Extract the [x, y] coordinate from the center of the cell holding the provided text.  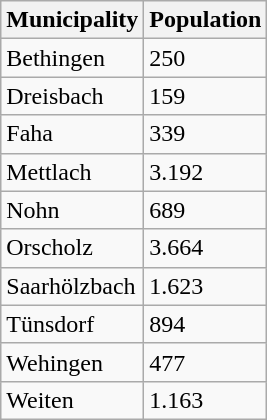
3.192 [206, 172]
3.664 [206, 248]
339 [206, 134]
477 [206, 362]
Municipality [72, 20]
894 [206, 324]
Dreisbach [72, 96]
Bethingen [72, 58]
Tünsdorf [72, 324]
159 [206, 96]
Wehingen [72, 362]
Faha [72, 134]
689 [206, 210]
Population [206, 20]
250 [206, 58]
Saarhölzbach [72, 286]
Mettlach [72, 172]
Weiten [72, 400]
1.163 [206, 400]
Nohn [72, 210]
1.623 [206, 286]
Orscholz [72, 248]
